Scan for the cell matching the given text and deliver its [x, y] coordinate at center. 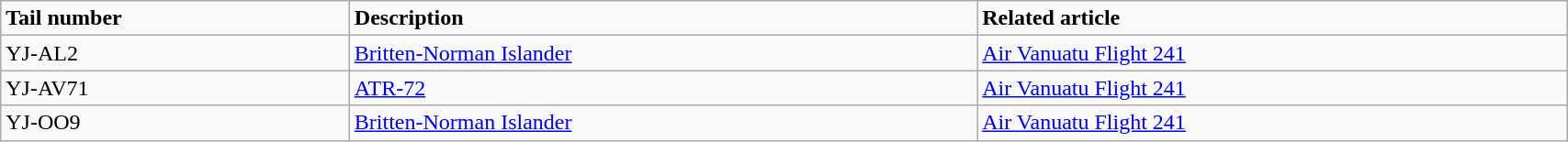
ATR-72 [663, 88]
Related article [1272, 18]
YJ-AL2 [175, 53]
Tail number [175, 18]
YJ-AV71 [175, 88]
YJ-OO9 [175, 123]
Description [663, 18]
